Return the (x, y) coordinate for the center point of the cell that contains the specified text.  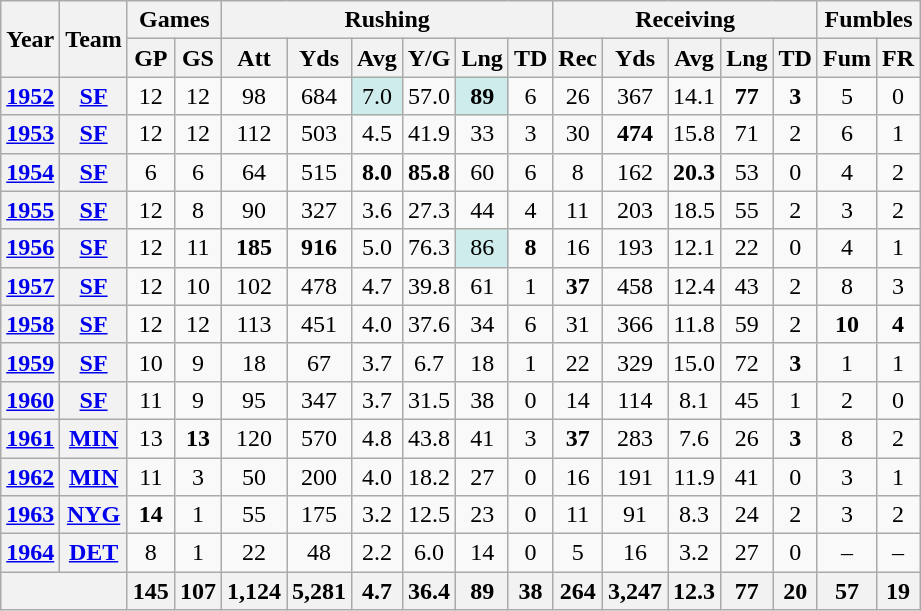
11.8 (694, 324)
3,247 (636, 591)
1952 (30, 96)
64 (254, 172)
67 (320, 362)
1,124 (254, 591)
DET (94, 553)
1959 (30, 362)
200 (320, 477)
71 (747, 134)
366 (636, 324)
203 (636, 210)
Fumbles (868, 20)
12.5 (429, 515)
43 (747, 286)
120 (254, 438)
Y/G (429, 58)
367 (636, 96)
98 (254, 96)
7.6 (694, 438)
1958 (30, 324)
59 (747, 324)
12.1 (694, 248)
37.6 (429, 324)
Att (254, 58)
Year (30, 39)
76.3 (429, 248)
36.4 (429, 591)
6.0 (429, 553)
175 (320, 515)
8.1 (694, 400)
NYG (94, 515)
329 (636, 362)
1955 (30, 210)
27.3 (429, 210)
30 (578, 134)
31.5 (429, 400)
458 (636, 286)
193 (636, 248)
145 (150, 591)
1960 (30, 400)
185 (254, 248)
57.0 (429, 96)
102 (254, 286)
264 (578, 591)
3.6 (378, 210)
15.0 (694, 362)
90 (254, 210)
Receiving (686, 20)
1954 (30, 172)
684 (320, 96)
1953 (30, 134)
570 (320, 438)
327 (320, 210)
95 (254, 400)
31 (578, 324)
1964 (30, 553)
61 (482, 286)
41.9 (429, 134)
474 (636, 134)
18.2 (429, 477)
60 (482, 172)
162 (636, 172)
12.4 (694, 286)
50 (254, 477)
191 (636, 477)
503 (320, 134)
19 (898, 591)
11.9 (694, 477)
24 (747, 515)
72 (747, 362)
53 (747, 172)
Fum (846, 58)
12.3 (694, 591)
44 (482, 210)
Games (174, 20)
34 (482, 324)
48 (320, 553)
85.8 (429, 172)
451 (320, 324)
478 (320, 286)
6.7 (429, 362)
39.8 (429, 286)
Team (94, 39)
57 (846, 591)
5.0 (378, 248)
GP (150, 58)
112 (254, 134)
20 (795, 591)
45 (747, 400)
23 (482, 515)
916 (320, 248)
113 (254, 324)
7.0 (378, 96)
107 (198, 591)
515 (320, 172)
14.1 (694, 96)
1961 (30, 438)
20.3 (694, 172)
114 (636, 400)
5,281 (320, 591)
Rec (578, 58)
4.5 (378, 134)
1963 (30, 515)
1962 (30, 477)
347 (320, 400)
18.5 (694, 210)
8.3 (694, 515)
43.8 (429, 438)
91 (636, 515)
4.8 (378, 438)
86 (482, 248)
Rushing (386, 20)
FR (898, 58)
GS (198, 58)
8.0 (378, 172)
2.2 (378, 553)
283 (636, 438)
15.8 (694, 134)
33 (482, 134)
1957 (30, 286)
1956 (30, 248)
